Provide the (x, y) coordinate of the cell's center where the given text is located.  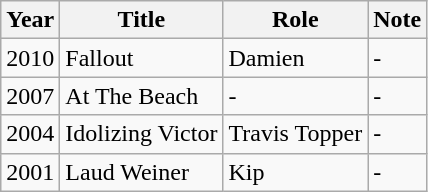
Fallout (142, 58)
Laud Weiner (142, 172)
Title (142, 20)
Year (30, 20)
Note (398, 20)
Kip (296, 172)
2010 (30, 58)
At The Beach (142, 96)
Idolizing Victor (142, 134)
Damien (296, 58)
2004 (30, 134)
Role (296, 20)
2007 (30, 96)
Travis Topper (296, 134)
2001 (30, 172)
